Capture the cell that displays the provided text and extract its [x, y] central coordinate. 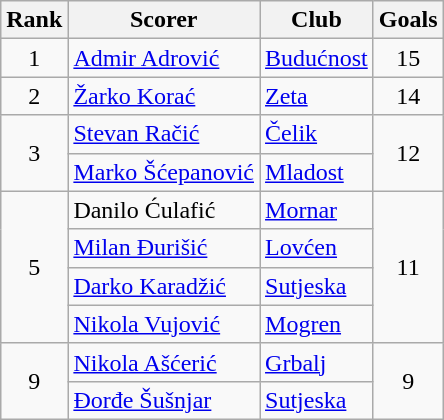
Goals [408, 20]
Club [317, 20]
Đorđe Šušnjar [164, 400]
Zeta [317, 96]
Darko Karadžić [164, 286]
Nikola Vujović [164, 324]
Mornar [317, 210]
Lovćen [317, 248]
Čelik [317, 134]
Grbalj [317, 362]
Mladost [317, 172]
Marko Šćepanović [164, 172]
Nikola Ašćerić [164, 362]
15 [408, 58]
5 [34, 267]
11 [408, 267]
Budućnost [317, 58]
14 [408, 96]
Admir Adrović [164, 58]
Žarko Korać [164, 96]
2 [34, 96]
3 [34, 153]
1 [34, 58]
Mogren [317, 324]
Rank [34, 20]
Milan Đurišić [164, 248]
12 [408, 153]
Stevan Račić [164, 134]
Danilo Ćulafić [164, 210]
Scorer [164, 20]
